From the cell containing the given text, extract its center point as [x, y] coordinate. 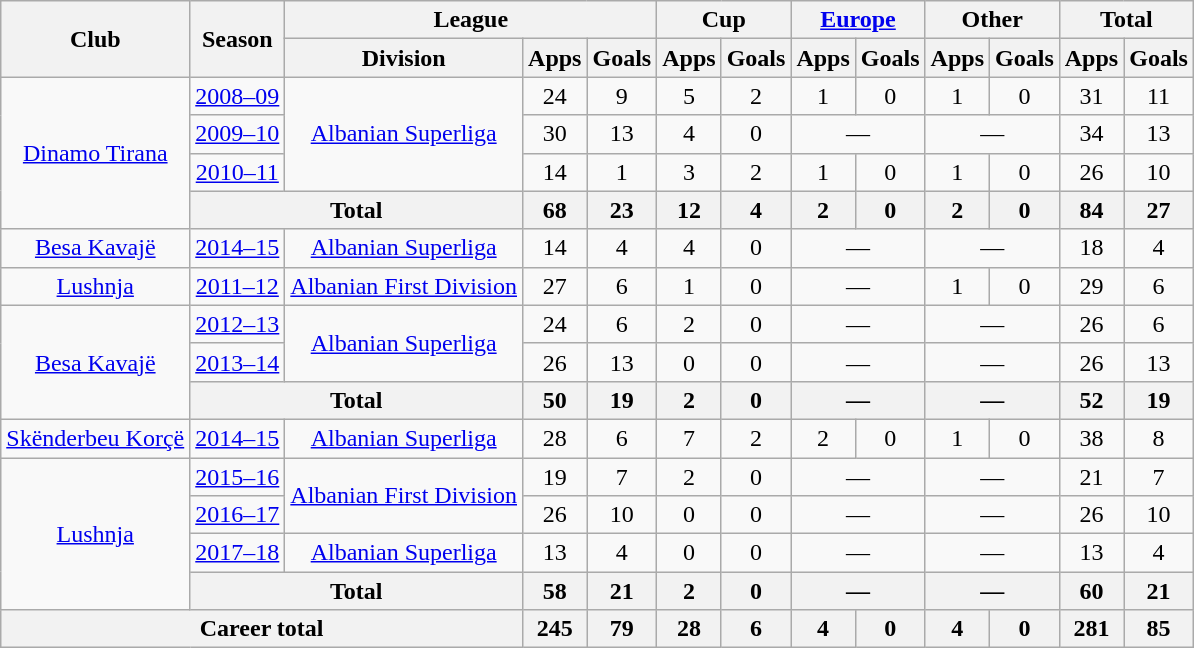
2017–18 [238, 553]
68 [555, 210]
Cup [724, 20]
23 [622, 210]
50 [555, 400]
52 [1091, 400]
Other [992, 20]
18 [1091, 248]
Dinamo Tirana [96, 153]
60 [1091, 591]
79 [622, 629]
29 [1091, 286]
38 [1091, 438]
2012–13 [238, 324]
2013–14 [238, 362]
9 [622, 96]
85 [1159, 629]
2015–16 [238, 477]
3 [689, 172]
8 [1159, 438]
30 [555, 134]
11 [1159, 96]
84 [1091, 210]
5 [689, 96]
Division [404, 58]
Europe [858, 20]
2010–11 [238, 172]
2011–12 [238, 286]
League [471, 20]
245 [555, 629]
2016–17 [238, 515]
58 [555, 591]
31 [1091, 96]
2008–09 [238, 96]
Season [238, 39]
Career total [262, 629]
Club [96, 39]
12 [689, 210]
34 [1091, 134]
281 [1091, 629]
Skënderbeu Korçë [96, 438]
2009–10 [238, 134]
